Pinpoint the cell where the given text exists, returning its (X, Y) midpoint coordinate. 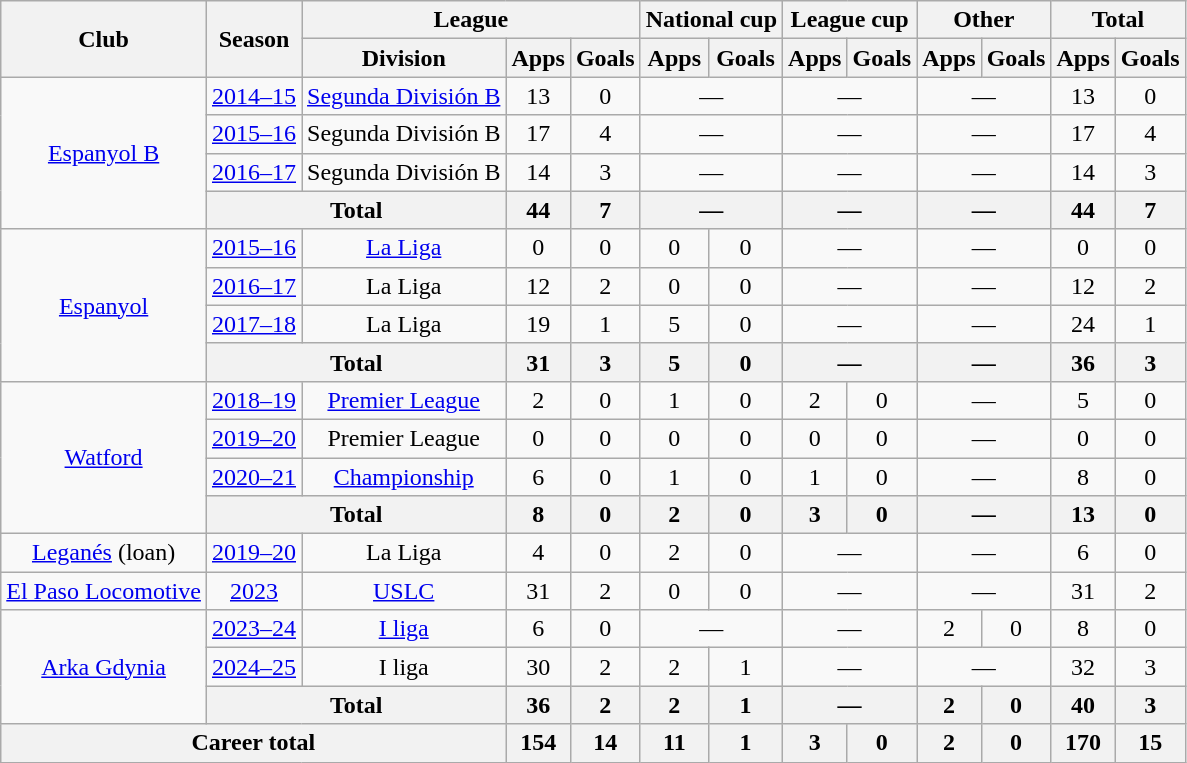
Club (104, 39)
19 (538, 324)
USLC (404, 591)
Arka Gdynia (104, 667)
Watford (104, 457)
Espanyol B (104, 153)
30 (538, 667)
40 (1083, 705)
2014–15 (254, 96)
Championship (404, 477)
El Paso Locomotive (104, 591)
Espanyol (104, 305)
2023–24 (254, 629)
Career total (254, 743)
170 (1083, 743)
154 (538, 743)
32 (1083, 667)
Season (254, 39)
Other (984, 20)
2020–21 (254, 477)
2017–18 (254, 324)
2018–19 (254, 400)
2023 (254, 591)
League cup (850, 20)
2024–25 (254, 667)
15 (1150, 743)
League (472, 20)
National cup (711, 20)
Leganés (loan) (104, 553)
Division (404, 58)
24 (1083, 324)
11 (674, 743)
